Pinpoint the cell where the given text exists, returning its (X, Y) midpoint coordinate. 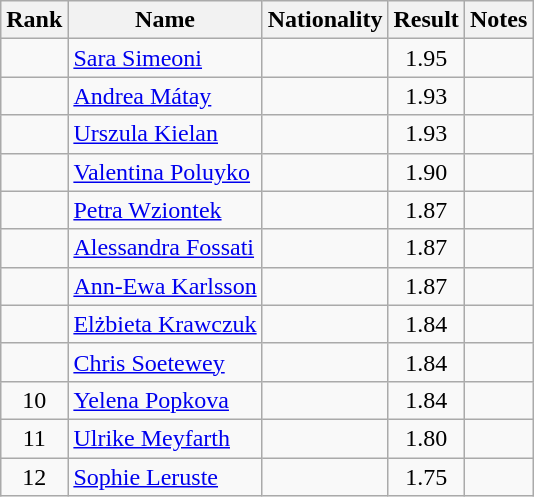
1.75 (426, 477)
11 (34, 438)
Ann-Ewa Karlsson (165, 286)
Name (165, 20)
Alessandra Fossati (165, 248)
Andrea Mátay (165, 96)
1.90 (426, 172)
Petra Wziontek (165, 210)
Sophie Leruste (165, 477)
Rank (34, 20)
1.80 (426, 438)
Nationality (325, 20)
Urszula Kielan (165, 134)
1.95 (426, 58)
Notes (498, 20)
12 (34, 477)
Chris Soetewey (165, 362)
Result (426, 20)
Sara Simeoni (165, 58)
Valentina Poluyko (165, 172)
Yelena Popkova (165, 400)
10 (34, 400)
Elżbieta Krawczuk (165, 324)
Ulrike Meyfarth (165, 438)
